Output the (X, Y) coordinate of the center of the cell containing the given text.  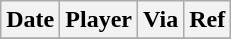
Ref (208, 20)
Date (30, 20)
Via (160, 20)
Player (99, 20)
